Scan for the cell matching the given text and deliver its [x, y] coordinate at center. 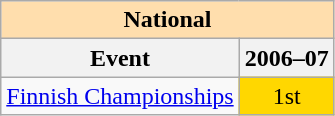
Event [120, 58]
1st [286, 96]
2006–07 [286, 58]
Finnish Championships [120, 96]
National [168, 20]
